Capture the cell that displays the provided text and extract its [x, y] central coordinate. 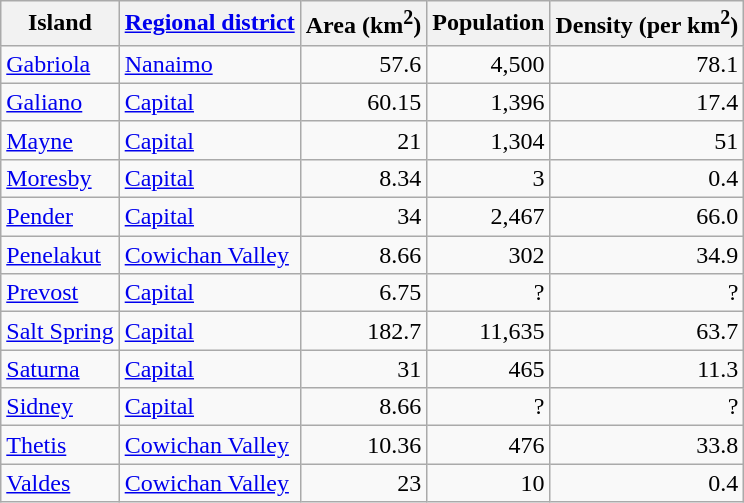
Sidney [60, 407]
11,635 [488, 331]
465 [488, 369]
23 [364, 483]
Moresby [60, 178]
Mayne [60, 140]
34.9 [647, 255]
Saturna [60, 369]
63.7 [647, 331]
Penelakut [60, 255]
1,304 [488, 140]
Island [60, 24]
2,467 [488, 217]
Gabriola [60, 64]
Thetis [60, 445]
8.34 [364, 178]
Density (per km2) [647, 24]
1,396 [488, 102]
21 [364, 140]
Population [488, 24]
476 [488, 445]
78.1 [647, 64]
302 [488, 255]
33.8 [647, 445]
34 [364, 217]
6.75 [364, 293]
57.6 [364, 64]
60.15 [364, 102]
Nanaimo [210, 64]
Galiano [60, 102]
51 [647, 140]
Area (km2) [364, 24]
31 [364, 369]
10 [488, 483]
4,500 [488, 64]
Valdes [60, 483]
Prevost [60, 293]
Regional district [210, 24]
10.36 [364, 445]
11.3 [647, 369]
Salt Spring [60, 331]
66.0 [647, 217]
3 [488, 178]
Pender [60, 217]
182.7 [364, 331]
17.4 [647, 102]
